Return [X, Y] of the center of cell containing provided text 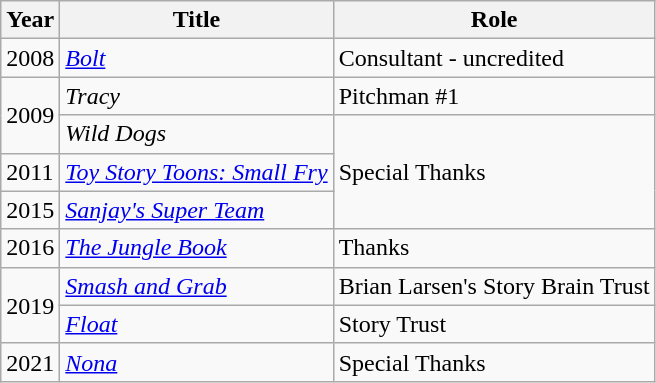
Title [196, 20]
Brian Larsen's Story Brain Trust [494, 286]
Float [196, 324]
Bolt [196, 58]
Wild Dogs [196, 134]
Nona [196, 362]
Consultant - uncredited [494, 58]
Smash and Grab [196, 286]
2009 [30, 115]
2015 [30, 210]
2021 [30, 362]
2019 [30, 305]
Sanjay's Super Team [196, 210]
2011 [30, 172]
Role [494, 20]
Toy Story Toons: Small Fry [196, 172]
Story Trust [494, 324]
Tracy [196, 96]
Thanks [494, 248]
The Jungle Book [196, 248]
2008 [30, 58]
2016 [30, 248]
Pitchman #1 [494, 96]
Year [30, 20]
